Detect which cell encompasses the target text, then output its (X, Y) center coordinate. 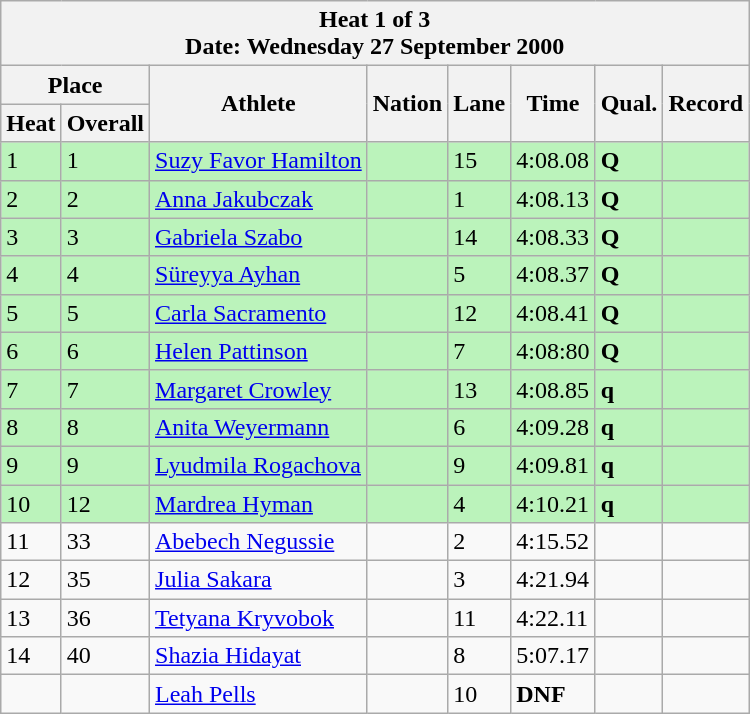
4:08.85 (553, 389)
4:08:80 (553, 351)
Shazia Hidayat (259, 656)
Nation (407, 104)
4:08.41 (553, 313)
5:07.17 (553, 656)
Anita Weyermann (259, 427)
Abebech Negussie (259, 542)
4:15.52 (553, 542)
Suzy Favor Hamilton (259, 161)
36 (105, 618)
Heat 1 of 3 Date: Wednesday 27 September 2000 (375, 34)
Record (706, 104)
Heat (31, 123)
Overall (105, 123)
Gabriela Szabo (259, 237)
Lane (480, 104)
4:08.13 (553, 199)
Süreyya Ayhan (259, 275)
Margaret Crowley (259, 389)
4:09.28 (553, 427)
40 (105, 656)
DNF (553, 694)
33 (105, 542)
15 (480, 161)
4:10.21 (553, 503)
Time (553, 104)
4:22.11 (553, 618)
Lyudmila Rogachova (259, 465)
4:09.81 (553, 465)
4:21.94 (553, 580)
4:08.08 (553, 161)
Tetyana Kryvobok (259, 618)
Athlete (259, 104)
Carla Sacramento (259, 313)
4:08.37 (553, 275)
4:08.33 (553, 237)
Anna Jakubczak (259, 199)
Leah Pells (259, 694)
Mardrea Hyman (259, 503)
Qual. (629, 104)
35 (105, 580)
Place (76, 85)
Julia Sakara (259, 580)
Helen Pattinson (259, 351)
